From the cell containing the given text, extract its center point as (x, y) coordinate. 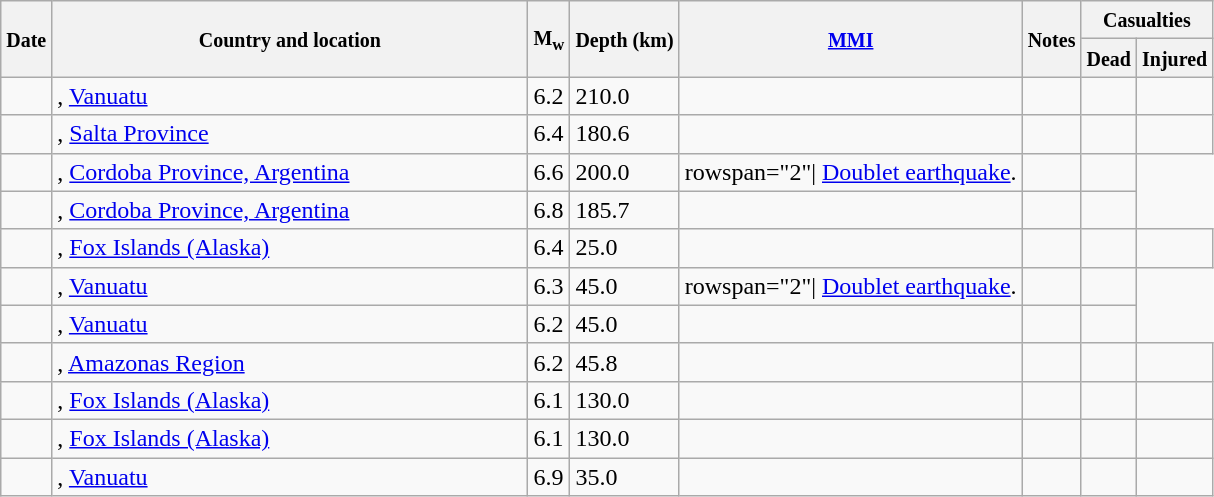
180.6 (624, 134)
6.3 (549, 286)
Casualties (1147, 20)
Dead (1109, 58)
45.8 (624, 362)
Injured (1174, 58)
Depth (km) (624, 39)
, Amazonas Region (290, 362)
, Salta Province (290, 134)
210.0 (624, 96)
6.6 (549, 172)
MMI (850, 39)
Date (26, 39)
6.9 (549, 477)
185.7 (624, 210)
200.0 (624, 172)
Notes (1052, 39)
25.0 (624, 248)
Country and location (290, 39)
Mw (549, 39)
6.8 (549, 210)
35.0 (624, 477)
